Output the [x, y] coordinate of the center of the cell containing the given text.  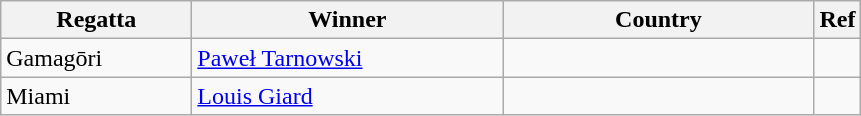
Regatta [96, 20]
Winner [348, 20]
Gamagōri [96, 58]
Paweł Tarnowski [348, 58]
Miami [96, 96]
Louis Giard [348, 96]
Ref [838, 20]
Country [658, 20]
